Pinpoint the cell where the given text exists, returning its [X, Y] midpoint coordinate. 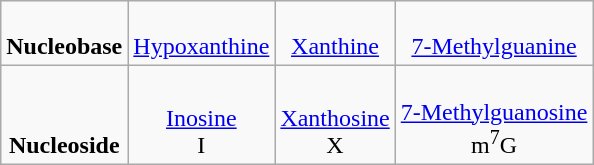
7-Methylguanosinem7G [494, 116]
Nucleoside [64, 116]
Xanthine [335, 34]
Hypoxanthine [202, 34]
7-Methylguanine [494, 34]
XanthosineX [335, 116]
Nucleobase [64, 34]
InosineI [202, 116]
